Return the (x, y) coordinate for the center point of the cell that contains the specified text.  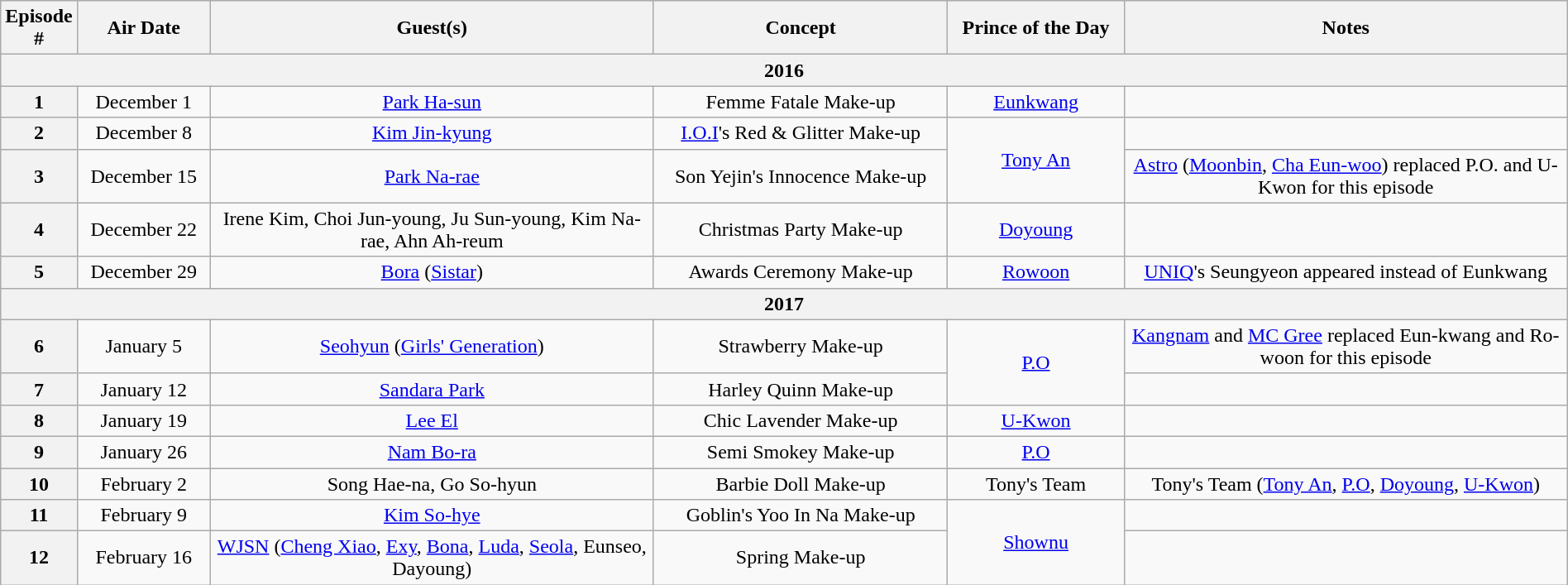
Semi Smokey Make-up (801, 452)
Song Hae-na, Go So-hyun (432, 484)
Christmas Party Make-up (801, 230)
December 1 (144, 102)
Episode # (39, 28)
Air Date (144, 28)
January 12 (144, 389)
UNIQ's Seungyeon appeared instead of Eunkwang (1346, 272)
December 29 (144, 272)
Strawberry Make-up (801, 346)
8 (39, 420)
12 (39, 558)
5 (39, 272)
Astro (Moonbin, Cha Eun-woo) replaced P.O. and U-Kwon for this episode (1346, 175)
4 (39, 230)
December 8 (144, 133)
Spring Make-up (801, 558)
Doyoung (1035, 230)
1 (39, 102)
Awards Ceremony Make-up (801, 272)
Harley Quinn Make-up (801, 389)
11 (39, 515)
Eunkwang (1035, 102)
Son Yejin's Innocence Make-up (801, 175)
December 22 (144, 230)
U-Kwon (1035, 420)
Rowoon (1035, 272)
Concept (801, 28)
10 (39, 484)
3 (39, 175)
Prince of the Day (1035, 28)
Chic Lavender Make-up (801, 420)
February 9 (144, 515)
Nam Bo-ra (432, 452)
Tony's Team (1035, 484)
Sandara Park (432, 389)
Kim Jin-kyung (432, 133)
2017 (784, 304)
Tony's Team (Tony An, P.O, Doyoung, U-Kwon) (1346, 484)
Goblin's Yoo In Na Make-up (801, 515)
6 (39, 346)
9 (39, 452)
WJSN (Cheng Xiao, Exy, Bona, Luda, Seola, Eunseo, Dayoung) (432, 558)
Seohyun (Girls' Generation) (432, 346)
January 26 (144, 452)
Park Ha-sun (432, 102)
Femme Fatale Make-up (801, 102)
Kangnam and MC Gree replaced Eun-kwang and Ro-woon for this episode (1346, 346)
Barbie Doll Make-up (801, 484)
January 5 (144, 346)
I.O.I's Red & Glitter Make-up (801, 133)
December 15 (144, 175)
Shownu (1035, 543)
January 19 (144, 420)
2 (39, 133)
7 (39, 389)
Tony An (1035, 161)
Lee El (432, 420)
2016 (784, 70)
Irene Kim, Choi Jun-young, Ju Sun-young, Kim Na-rae, Ahn Ah-reum (432, 230)
Guest(s) (432, 28)
Notes (1346, 28)
February 16 (144, 558)
February 2 (144, 484)
Bora (Sistar) (432, 272)
Park Na-rae (432, 175)
Kim So-hye (432, 515)
